Search for the cell housing the specified text and yield its (x, y) center coordinate. 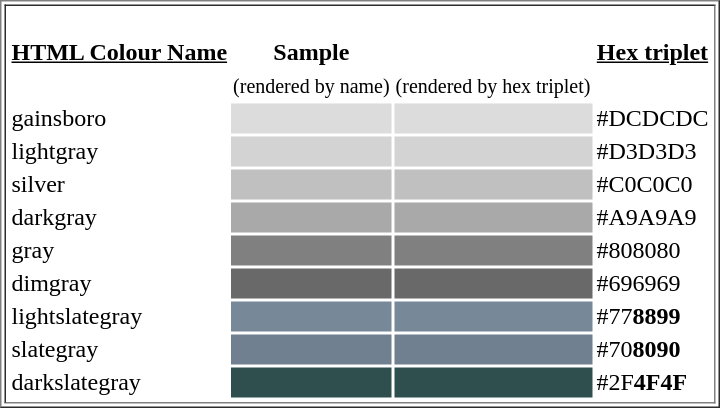
#DCDCDC (652, 119)
darkgray (120, 217)
HTML Colour Name (120, 53)
#808080 (652, 251)
#708090 (652, 349)
#D3D3D3 (652, 151)
lightgray (120, 151)
#2F4F4F (652, 383)
(rendered by hex triplet) (493, 85)
slategray (120, 349)
silver (120, 185)
#A9A9A9 (652, 217)
#778899 (652, 317)
Hex triplet (652, 53)
darkslategray (120, 383)
dimgray (120, 283)
gray (120, 251)
gainsboro (120, 119)
lightslategray (120, 317)
(rendered by name) (312, 85)
#696969 (652, 283)
#C0C0C0 (652, 185)
Sample (312, 53)
